Output the (x, y) coordinate of the center of the cell containing the given text.  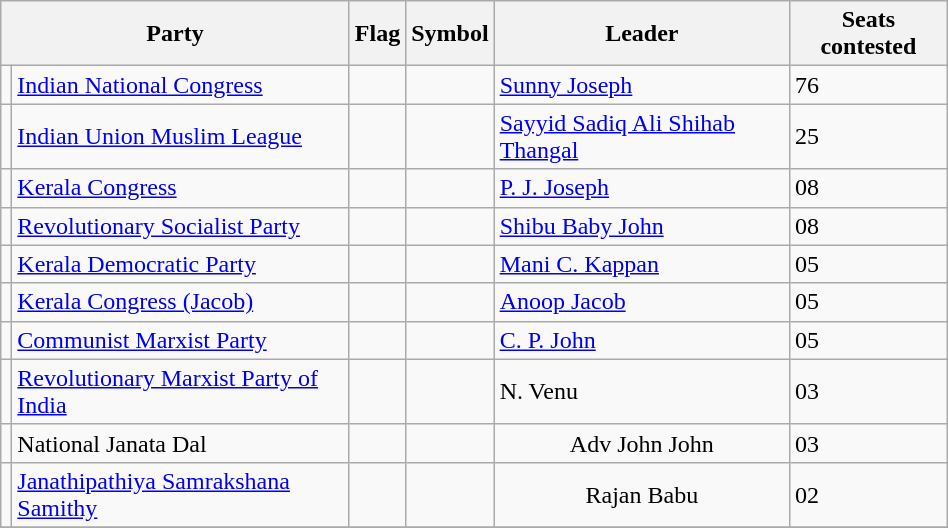
Kerala Congress (181, 188)
Anoop Jacob (642, 302)
Indian National Congress (181, 85)
Janathipathiya Samrakshana Samithy (181, 494)
Sunny Joseph (642, 85)
Adv John John (642, 443)
Communist Marxist Party (181, 340)
Sayyid Sadiq Ali Shihab Thangal (642, 136)
National Janata Dal (181, 443)
C. P. John (642, 340)
Rajan Babu (642, 494)
Party (176, 34)
Symbol (450, 34)
N. Venu (642, 392)
25 (869, 136)
Seats contested (869, 34)
Revolutionary Marxist Party of India (181, 392)
P. J. Joseph (642, 188)
Indian Union Muslim League (181, 136)
Mani C. Kappan (642, 264)
Kerala Congress (Jacob) (181, 302)
Flag (377, 34)
Leader (642, 34)
02 (869, 494)
Shibu Baby John (642, 226)
76 (869, 85)
Revolutionary Socialist Party (181, 226)
Kerala Democratic Party (181, 264)
